Scan for the cell matching the given text and deliver its [X, Y] coordinate at center. 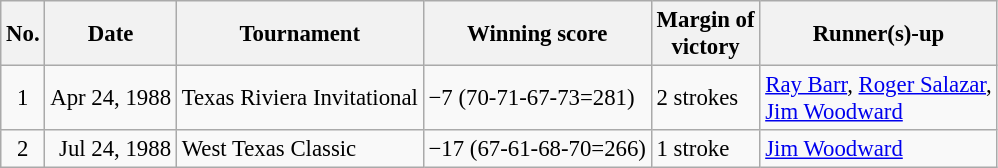
−7 (70-71-67-73=281) [537, 98]
Jul 24, 1988 [110, 149]
Ray Barr, Roger Salazar, Jim Woodward [878, 98]
West Texas Classic [300, 149]
1 stroke [706, 149]
Winning score [537, 34]
Tournament [300, 34]
Texas Riviera Invitational [300, 98]
Jim Woodward [878, 149]
−17 (67-61-68-70=266) [537, 149]
Runner(s)-up [878, 34]
Margin ofvictory [706, 34]
2 strokes [706, 98]
Apr 24, 1988 [110, 98]
Date [110, 34]
No. [23, 34]
2 [23, 149]
1 [23, 98]
